Search for the cell housing the specified text and yield its [x, y] center coordinate. 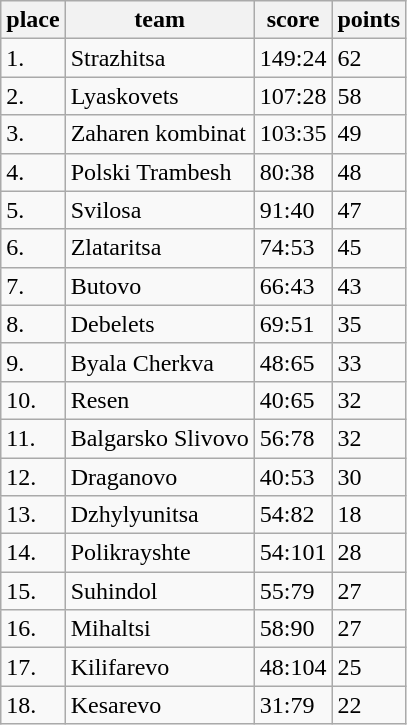
48:104 [293, 667]
10. [33, 400]
43 [369, 286]
Strazhitsa [160, 58]
13. [33, 515]
Zlataritsa [160, 248]
58:90 [293, 629]
91:40 [293, 210]
8. [33, 324]
30 [369, 477]
Svilosa [160, 210]
18. [33, 705]
45 [369, 248]
team [160, 20]
Mihaltsi [160, 629]
58 [369, 96]
40:53 [293, 477]
54:101 [293, 553]
Zaharen kombinat [160, 134]
69:51 [293, 324]
55:79 [293, 591]
28 [369, 553]
2. [33, 96]
149:24 [293, 58]
107:28 [293, 96]
33 [369, 362]
16. [33, 629]
48:65 [293, 362]
Kilifarevo [160, 667]
17. [33, 667]
Suhindol [160, 591]
Polski Trambesh [160, 172]
74:53 [293, 248]
31:79 [293, 705]
Balgarsko Slivovo [160, 438]
12. [33, 477]
25 [369, 667]
score [293, 20]
9. [33, 362]
Dzhylyunitsa [160, 515]
66:43 [293, 286]
Lyaskovets [160, 96]
40:65 [293, 400]
Butovo [160, 286]
14. [33, 553]
Resen [160, 400]
4. [33, 172]
Kesarevo [160, 705]
47 [369, 210]
15. [33, 591]
Draganovo [160, 477]
103:35 [293, 134]
6. [33, 248]
1. [33, 58]
place [33, 20]
Byala Cherkva [160, 362]
56:78 [293, 438]
7. [33, 286]
22 [369, 705]
62 [369, 58]
54:82 [293, 515]
Debelets [160, 324]
18 [369, 515]
49 [369, 134]
48 [369, 172]
points [369, 20]
5. [33, 210]
35 [369, 324]
3. [33, 134]
11. [33, 438]
Polikrayshte [160, 553]
80:38 [293, 172]
